From the cell containing the given text, extract its center point as [x, y] coordinate. 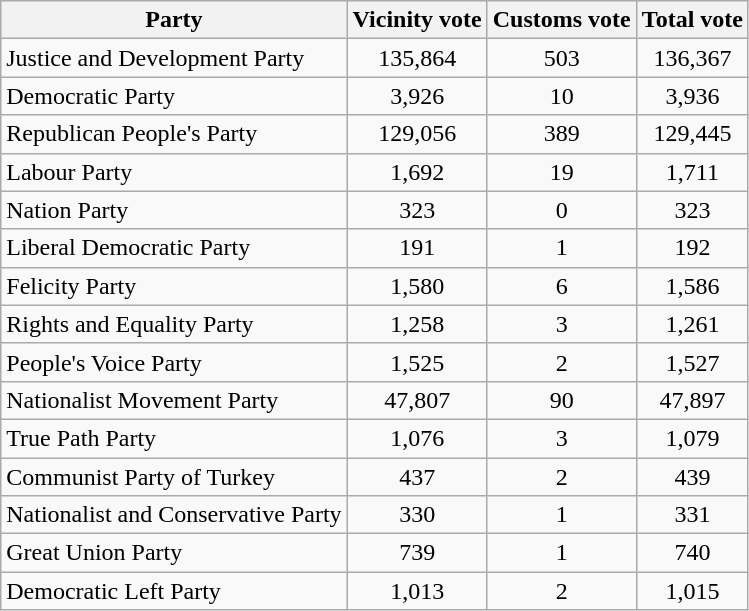
Great Union Party [174, 553]
Vicinity vote [417, 20]
19 [562, 172]
Democratic Party [174, 96]
1,258 [417, 324]
Democratic Left Party [174, 591]
Liberal Democratic Party [174, 248]
135,864 [417, 58]
90 [562, 400]
True Path Party [174, 438]
136,367 [692, 58]
1,586 [692, 286]
Rights and Equality Party [174, 324]
1,580 [417, 286]
330 [417, 515]
1,711 [692, 172]
1,527 [692, 362]
Nationalist Movement Party [174, 400]
129,445 [692, 134]
10 [562, 96]
0 [562, 210]
Customs vote [562, 20]
331 [692, 515]
1,013 [417, 591]
3,926 [417, 96]
1,692 [417, 172]
129,056 [417, 134]
Nationalist and Conservative Party [174, 515]
Party [174, 20]
3,936 [692, 96]
739 [417, 553]
1,015 [692, 591]
503 [562, 58]
Communist Party of Turkey [174, 477]
Labour Party [174, 172]
47,807 [417, 400]
437 [417, 477]
191 [417, 248]
740 [692, 553]
6 [562, 286]
Justice and Development Party [174, 58]
Nation Party [174, 210]
1,525 [417, 362]
Total vote [692, 20]
1,261 [692, 324]
1,079 [692, 438]
192 [692, 248]
Felicity Party [174, 286]
439 [692, 477]
Republican People's Party [174, 134]
47,897 [692, 400]
389 [562, 134]
1,076 [417, 438]
People's Voice Party [174, 362]
